Return the [X, Y] coordinate for the center point of the cell that contains the specified text.  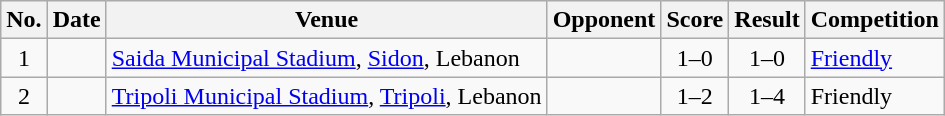
1–2 [695, 96]
Tripoli Municipal Stadium, Tripoli, Lebanon [326, 96]
1–4 [767, 96]
Competition [874, 20]
Venue [326, 20]
Opponent [604, 20]
Score [695, 20]
Date [76, 20]
Saida Municipal Stadium, Sidon, Lebanon [326, 58]
2 [24, 96]
1 [24, 58]
No. [24, 20]
Result [767, 20]
